Return (x, y) of the center of cell containing provided text 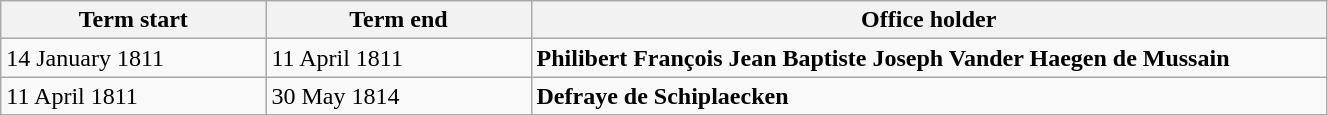
Term start (134, 20)
Office holder (928, 20)
Term end (398, 20)
14 January 1811 (134, 58)
30 May 1814 (398, 96)
Philibert François Jean Baptiste Joseph Vander Haegen de Mussain (928, 58)
Defraye de Schiplaecken (928, 96)
